Provide the (X, Y) coordinate of the cell's center where the given text is located.  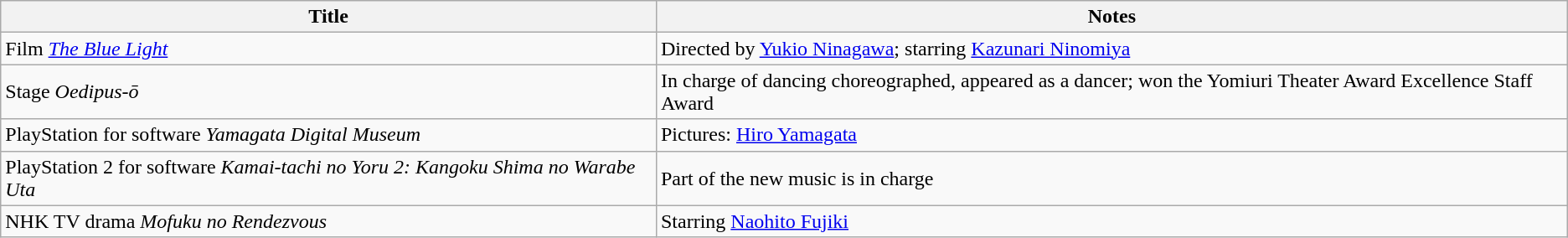
Pictures: Hiro Yamagata (1112, 135)
Starring Naohito Fujiki (1112, 221)
Part of the new music is in charge (1112, 178)
Film The Blue Light (328, 49)
Stage Oedipus-ō (328, 92)
Directed by Yukio Ninagawa; starring Kazunari Ninomiya (1112, 49)
PlayStation 2 for software Kamai-tachi no Yoru 2: Kangoku Shima no Warabe Uta (328, 178)
Title (328, 17)
In charge of dancing choreographed, appeared as a dancer; won the Yomiuri Theater Award Excellence Staff Award (1112, 92)
Notes (1112, 17)
NHK TV drama Mofuku no Rendezvous (328, 221)
PlayStation for software Yamagata Digital Museum (328, 135)
